Locate the cell with the specified text and output its [X, Y] center coordinate. 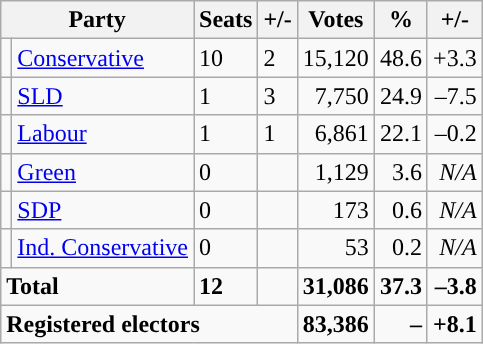
Seats [226, 20]
31,086 [336, 286]
0.2 [400, 248]
% [400, 20]
Registered electors [150, 324]
Labour [103, 134]
2 [278, 58]
SLD [103, 96]
– [400, 324]
10 [226, 58]
–3.8 [454, 286]
83,386 [336, 324]
1,129 [336, 172]
Total [98, 286]
24.9 [400, 96]
Votes [336, 20]
Green [103, 172]
15,120 [336, 58]
+8.1 [454, 324]
12 [226, 286]
+3.3 [454, 58]
22.1 [400, 134]
–0.2 [454, 134]
3 [278, 96]
7,750 [336, 96]
6,861 [336, 134]
0.6 [400, 210]
Ind. Conservative [103, 248]
53 [336, 248]
3.6 [400, 172]
Conservative [103, 58]
48.6 [400, 58]
–7.5 [454, 96]
173 [336, 210]
Party [98, 20]
SDP [103, 210]
37.3 [400, 286]
